Search for the cell housing the specified text and yield its [X, Y] center coordinate. 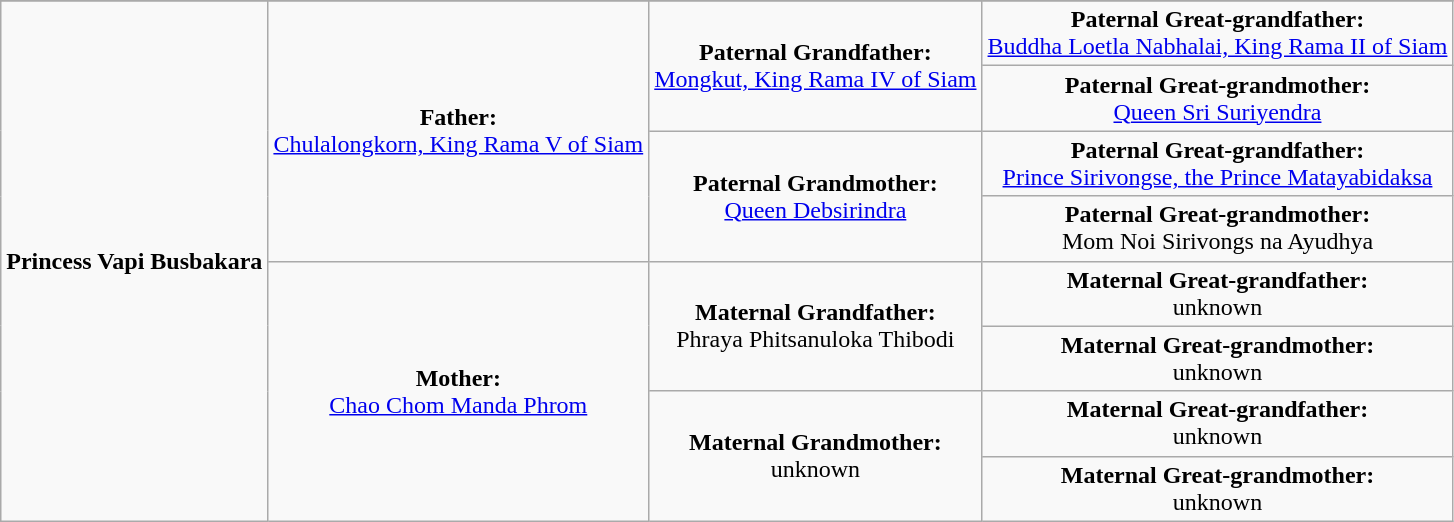
Paternal Great-grandmother:Mom Noi Sirivongs na Ayudhya [1218, 228]
Princess Vapi Busbakara [134, 261]
Maternal Grandfather:Phraya Phitsanuloka Thibodi [816, 326]
Mother:Chao Chom Manda Phrom [458, 391]
Paternal Great-grandmother:Queen Sri Suriyendra [1218, 98]
Paternal Great-grandfather:Prince Sirivongse, the Prince Matayabidaksa [1218, 164]
Maternal Grandmother:unknown [816, 456]
Paternal Grandmother:Queen Debsirindra [816, 196]
Paternal Grandfather:Mongkut, King Rama IV of Siam [816, 66]
Father:Chulalongkorn, King Rama V of Siam [458, 131]
Paternal Great-grandfather:Buddha Loetla Nabhalai, King Rama II of Siam [1218, 34]
